Detect which cell encompasses the target text, then output its [X, Y] center coordinate. 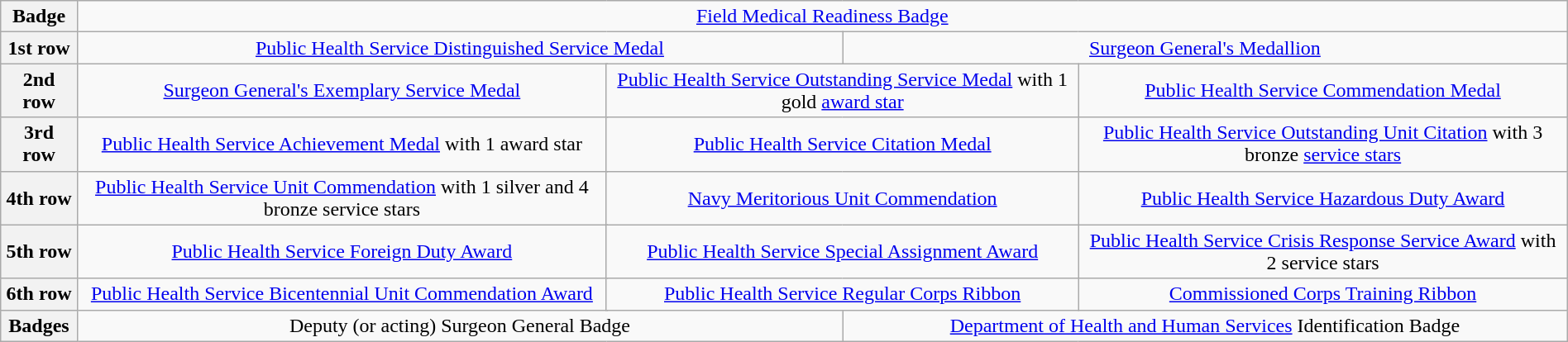
Public Health Service Foreign Duty Award [342, 251]
Public Health Service Outstanding Service Medal with 1 gold award star [842, 91]
Public Health Service Special Assignment Award [842, 251]
Public Health Service Bicentennial Unit Commendation Award [342, 294]
Navy Meritorious Unit Commendation [842, 198]
Commissioned Corps Training Ribbon [1323, 294]
Public Health Service Citation Medal [842, 144]
Public Health Service Distinguished Service Medal [460, 48]
Public Health Service Unit Commendation with 1 silver and 4 bronze service stars [342, 198]
Public Health Service Crisis Response Service Award with 2 service stars [1323, 251]
4th row [40, 198]
Badges [40, 325]
5th row [40, 251]
1st row [40, 48]
Badge [40, 17]
Public Health Service Regular Corps Ribbon [842, 294]
Public Health Service Hazardous Duty Award [1323, 198]
2nd row [40, 91]
6th row [40, 294]
Surgeon General's Exemplary Service Medal [342, 91]
Department of Health and Human Services Identification Badge [1206, 325]
Public Health Service Commendation Medal [1323, 91]
Deputy (or acting) Surgeon General Badge [460, 325]
Field Medical Readiness Badge [822, 17]
Surgeon General's Medallion [1206, 48]
Public Health Service Achievement Medal with 1 award star [342, 144]
3rd row [40, 144]
Public Health Service Outstanding Unit Citation with 3 bronze service stars [1323, 144]
